Extract the (x, y) coordinate from the center of the cell holding the provided text.  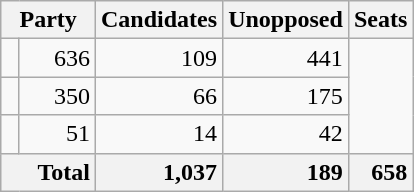
636 (58, 58)
66 (160, 96)
Seats (380, 20)
658 (380, 172)
42 (286, 134)
Party (48, 20)
175 (286, 96)
51 (58, 134)
441 (286, 58)
Total (48, 172)
Candidates (160, 20)
109 (160, 58)
350 (58, 96)
189 (286, 172)
Unopposed (286, 20)
1,037 (160, 172)
14 (160, 134)
